From the cell containing the given text, extract its center point as [x, y] coordinate. 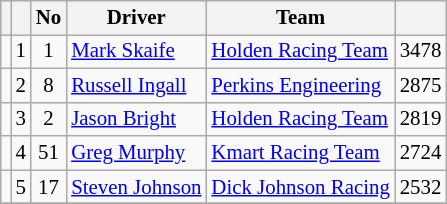
No [48, 18]
2875 [421, 85]
51 [48, 153]
Mark Skaife [136, 51]
4 [21, 153]
Russell Ingall [136, 85]
Greg Murphy [136, 153]
Team [300, 18]
5 [21, 187]
Perkins Engineering [300, 85]
17 [48, 187]
2819 [421, 119]
Steven Johnson [136, 187]
8 [48, 85]
2532 [421, 187]
Jason Bright [136, 119]
3 [21, 119]
3478 [421, 51]
2724 [421, 153]
Dick Johnson Racing [300, 187]
Driver [136, 18]
Kmart Racing Team [300, 153]
